Search for the cell housing the specified text and yield its (x, y) center coordinate. 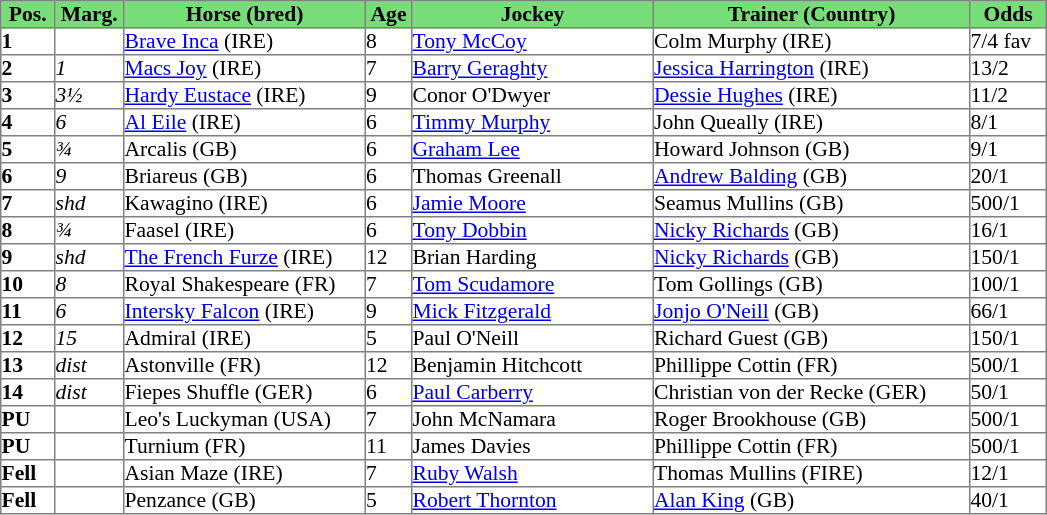
Ruby Walsh (533, 474)
Turnium (FR) (245, 446)
Barry Geraghty (533, 68)
Kawagino (IRE) (245, 204)
Leo's Luckyman (USA) (245, 420)
John Queally (IRE) (811, 122)
10 (28, 284)
Marg. (90, 14)
50/1 (1008, 392)
12/1 (1008, 474)
Thomas Mullins (FIRE) (811, 474)
Intersky Falcon (IRE) (245, 312)
John McNamara (533, 420)
Graham Lee (533, 150)
Paul O'Neill (533, 338)
Hardy Eustace (IRE) (245, 96)
Colm Murphy (IRE) (811, 42)
Andrew Balding (GB) (811, 176)
40/1 (1008, 500)
Roger Brookhouse (GB) (811, 420)
3 (28, 96)
Tony McCoy (533, 42)
Macs Joy (IRE) (245, 68)
13/2 (1008, 68)
Jessica Harrington (IRE) (811, 68)
Pos. (28, 14)
11/2 (1008, 96)
Tom Gollings (GB) (811, 284)
Odds (1008, 14)
Brian Harding (533, 258)
16/1 (1008, 230)
Mick Fitzgerald (533, 312)
4 (28, 122)
Jonjo O'Neill (GB) (811, 312)
Timmy Murphy (533, 122)
100/1 (1008, 284)
Faasel (IRE) (245, 230)
13 (28, 366)
The French Furze (IRE) (245, 258)
9/1 (1008, 150)
Jockey (533, 14)
Penzance (GB) (245, 500)
Brave Inca (IRE) (245, 42)
Royal Shakespeare (FR) (245, 284)
15 (90, 338)
Thomas Greenall (533, 176)
Horse (bred) (245, 14)
Seamus Mullins (GB) (811, 204)
Alan King (GB) (811, 500)
66/1 (1008, 312)
14 (28, 392)
8/1 (1008, 122)
Christian von der Recke (GER) (811, 392)
7/4 fav (1008, 42)
Jamie Moore (533, 204)
Admiral (IRE) (245, 338)
Benjamin Hitchcott (533, 366)
Tom Scudamore (533, 284)
Dessie Hughes (IRE) (811, 96)
Al Eile (IRE) (245, 122)
Asian Maze (IRE) (245, 474)
Howard Johnson (GB) (811, 150)
Astonville (FR) (245, 366)
Conor O'Dwyer (533, 96)
Age (388, 14)
Richard Guest (GB) (811, 338)
2 (28, 68)
Arcalis (GB) (245, 150)
James Davies (533, 446)
3½ (90, 96)
Tony Dobbin (533, 230)
20/1 (1008, 176)
Paul Carberry (533, 392)
Trainer (Country) (811, 14)
Briareus (GB) (245, 176)
Fiepes Shuffle (GER) (245, 392)
Robert Thornton (533, 500)
